From the cell containing the given text, extract its center point as [x, y] coordinate. 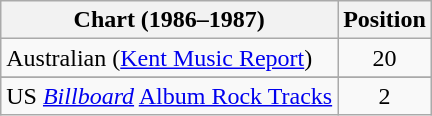
20 [385, 58]
2 [385, 96]
Australian (Kent Music Report) [170, 58]
Position [385, 20]
US Billboard Album Rock Tracks [170, 96]
Chart (1986–1987) [170, 20]
